Determine the [x, y] coordinate at the center of the cell enclosing the given text.  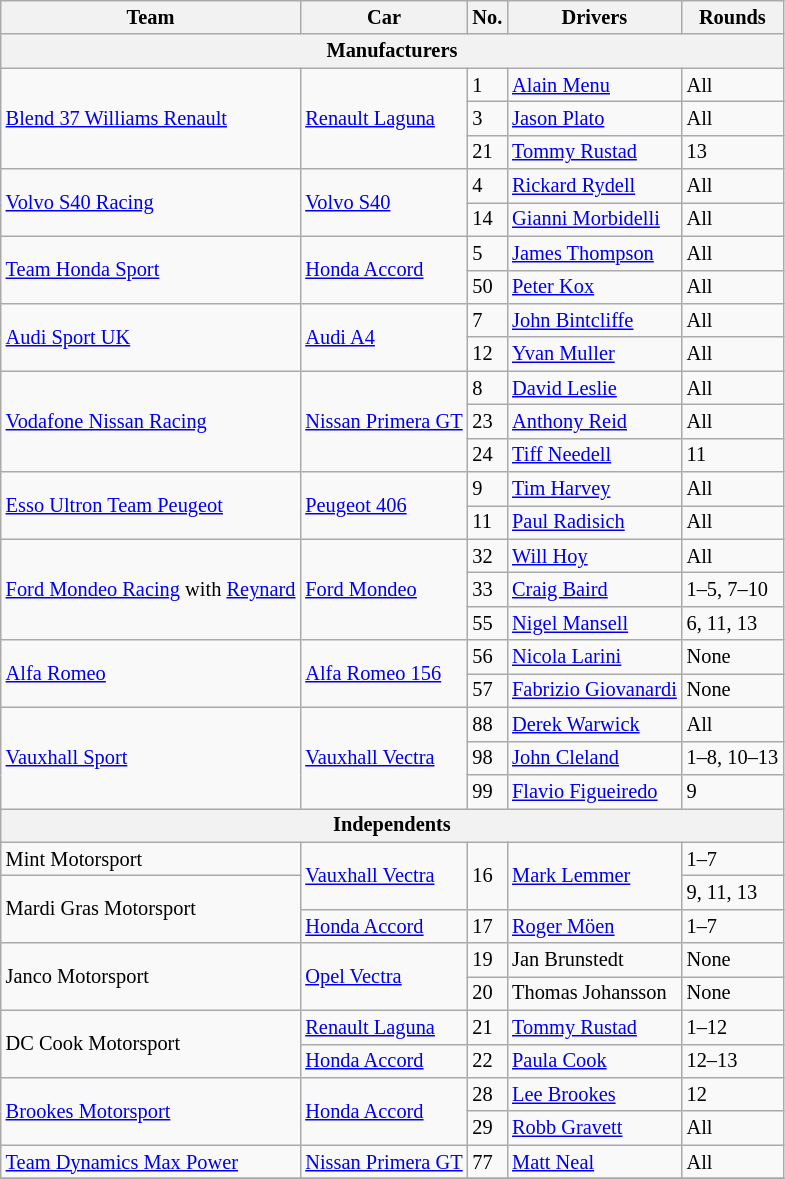
Volvo S40 Racing [151, 202]
Ford Mondeo [384, 590]
Car [384, 17]
57 [488, 690]
33 [488, 589]
99 [488, 791]
Peter Kox [594, 287]
6, 11, 13 [732, 623]
Robb Gravett [594, 1128]
Matt Neal [594, 1162]
20 [488, 993]
Thomas Johansson [594, 993]
Independents [392, 825]
1–8, 10–13 [732, 758]
5 [488, 253]
Team Honda Sport [151, 270]
Blend 37 Williams Renault [151, 118]
32 [488, 556]
1 [488, 85]
55 [488, 623]
Audi A4 [384, 336]
4 [488, 186]
98 [488, 758]
88 [488, 724]
Gianni Morbidelli [594, 219]
22 [488, 1061]
Mark Lemmer [594, 876]
Opel Vectra [384, 976]
James Thompson [594, 253]
Jason Plato [594, 118]
Mint Motorsport [151, 859]
Alain Menu [594, 85]
Jan Brunstedt [594, 960]
Paula Cook [594, 1061]
3 [488, 118]
Vauxhall Sport [151, 758]
No. [488, 17]
Anthony Reid [594, 421]
Derek Warwick [594, 724]
John Bintcliffe [594, 320]
Team [151, 17]
1–12 [732, 1027]
DC Cook Motorsport [151, 1044]
9, 11, 13 [732, 892]
29 [488, 1128]
77 [488, 1162]
Vodafone Nissan Racing [151, 422]
7 [488, 320]
14 [488, 219]
Audi Sport UK [151, 336]
Craig Baird [594, 589]
8 [488, 388]
12–13 [732, 1061]
Team Dynamics Max Power [151, 1162]
Rounds [732, 17]
Alfa Romeo [151, 674]
28 [488, 1094]
Brookes Motorsport [151, 1110]
16 [488, 876]
Alfa Romeo 156 [384, 674]
Mardi Gras Motorsport [151, 908]
23 [488, 421]
Tiff Needell [594, 455]
Volvo S40 [384, 202]
56 [488, 657]
Rickard Rydell [594, 186]
John Cleland [594, 758]
Will Hoy [594, 556]
Drivers [594, 17]
David Leslie [594, 388]
Ford Mondeo Racing with Reynard [151, 590]
Esso Ultron Team Peugeot [151, 506]
Janco Motorsport [151, 976]
Fabrizio Giovanardi [594, 690]
Nigel Mansell [594, 623]
19 [488, 960]
Paul Radisich [594, 522]
50 [488, 287]
17 [488, 926]
Manufacturers [392, 51]
13 [732, 152]
1–5, 7–10 [732, 589]
Flavio Figueiredo [594, 791]
24 [488, 455]
Nicola Larini [594, 657]
Yvan Muller [594, 354]
Tim Harvey [594, 489]
Peugeot 406 [384, 506]
Roger Möen [594, 926]
Lee Brookes [594, 1094]
